Find where the given text appears and provide that cell's center as (X, Y) coordinate. 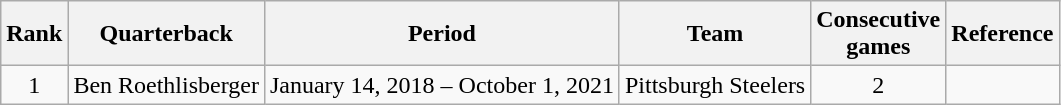
Team (714, 34)
Rank (34, 34)
2 (878, 85)
Pittsburgh Steelers (714, 85)
January 14, 2018 – October 1, 2021 (442, 85)
Ben Roethlisberger (166, 85)
Period (442, 34)
Reference (1002, 34)
Consecutivegames (878, 34)
Quarterback (166, 34)
1 (34, 85)
